Identify which cell holds the provided text, then report its (X, Y) central coordinate. 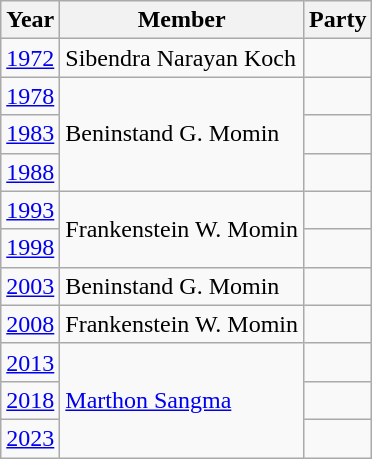
Member (182, 20)
1972 (30, 58)
1988 (30, 172)
1978 (30, 96)
Year (30, 20)
Sibendra Narayan Koch (182, 58)
1998 (30, 248)
Party (338, 20)
2013 (30, 362)
2023 (30, 438)
2018 (30, 400)
2008 (30, 324)
Marthon Sangma (182, 400)
1993 (30, 210)
2003 (30, 286)
1983 (30, 134)
